Pinpoint the cell where the given text exists, returning its (X, Y) midpoint coordinate. 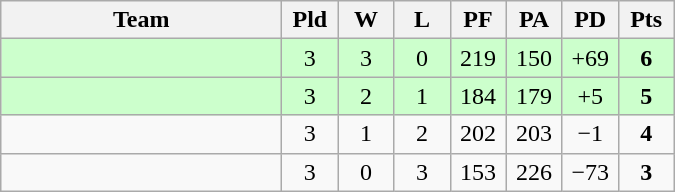
219 (478, 58)
Pts (646, 20)
W (366, 20)
PF (478, 20)
202 (478, 134)
−73 (590, 172)
153 (478, 172)
203 (534, 134)
+69 (590, 58)
Pld (310, 20)
PA (534, 20)
−1 (590, 134)
L (422, 20)
5 (646, 96)
184 (478, 96)
PD (590, 20)
6 (646, 58)
4 (646, 134)
226 (534, 172)
179 (534, 96)
+5 (590, 96)
150 (534, 58)
Team (142, 20)
